Find where the given text appears and provide that cell's center as (X, Y) coordinate. 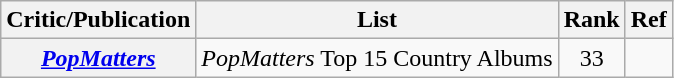
PopMatters Top 15 Country Albums (377, 58)
Ref (648, 20)
Critic/Publication (98, 20)
List (377, 20)
Rank (592, 20)
33 (592, 58)
PopMatters (98, 58)
